Provide the (x, y) coordinate of the cell's center where the given text is located.  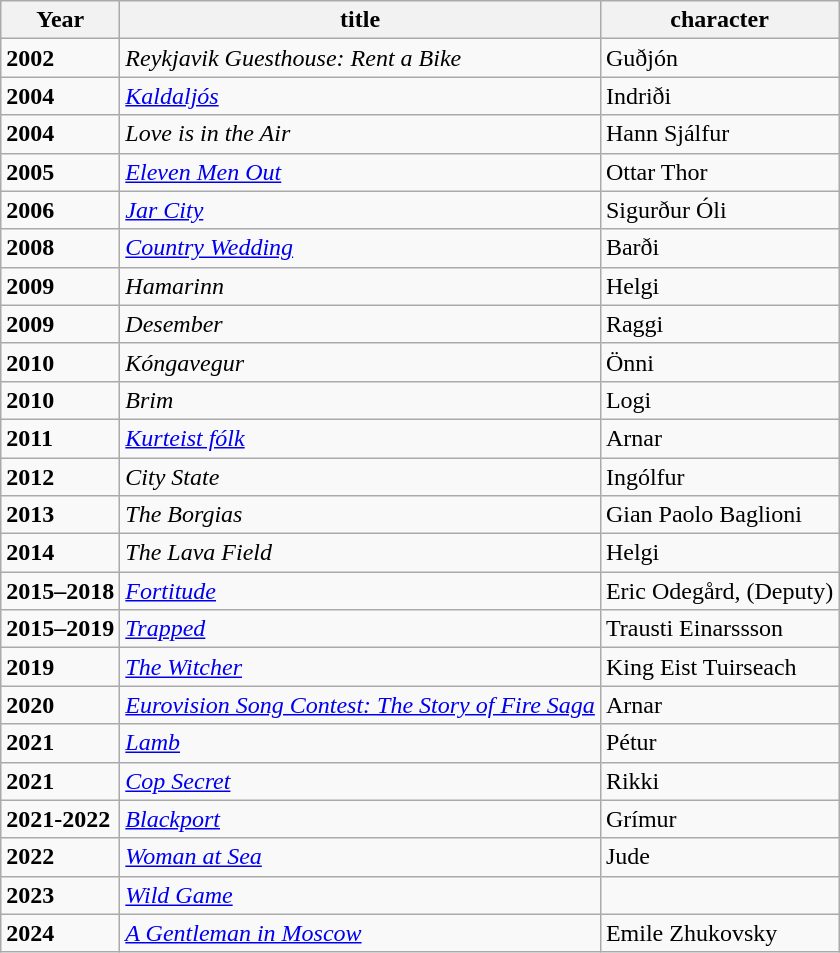
Cop Secret (360, 781)
Logi (719, 400)
2024 (60, 933)
King Eist Tuirseach (719, 667)
Emile Zhukovsky (719, 933)
Guðjón (719, 58)
2015–2018 (60, 591)
Desember (360, 324)
Kóngavegur (360, 362)
Hamarinn (360, 286)
Indriði (719, 96)
2012 (60, 477)
Lamb (360, 743)
Eurovision Song Contest: The Story of Fire Saga (360, 705)
Jude (719, 857)
Love is in the Air (360, 134)
Trapped (360, 629)
Rikki (719, 781)
2015–2019 (60, 629)
2002 (60, 58)
Grímur (719, 819)
Hann Sjálfur (719, 134)
Barði (719, 248)
Önni (719, 362)
Jar City (360, 210)
2008 (60, 248)
Reykjavik Guesthouse: Rent a Bike (360, 58)
Country Wedding (360, 248)
Pétur (719, 743)
2022 (60, 857)
Woman at Sea (360, 857)
A Gentleman in Moscow (360, 933)
Year (60, 20)
The Lava Field (360, 553)
2019 (60, 667)
2006 (60, 210)
Wild Game (360, 895)
Eleven Men Out (360, 172)
character (719, 20)
2005 (60, 172)
Trausti Einarssson (719, 629)
The Borgias (360, 515)
Sigurður Óli (719, 210)
2020 (60, 705)
Brim (360, 400)
Raggi (719, 324)
2011 (60, 438)
Gian Paolo Baglioni (719, 515)
Ottar Thor (719, 172)
City State (360, 477)
title (360, 20)
2023 (60, 895)
Kurteist fólk (360, 438)
Eric Odegård, (Deputy) (719, 591)
2014 (60, 553)
The Witcher (360, 667)
Blackport (360, 819)
Ingólfur (719, 477)
2013 (60, 515)
Kaldaljós (360, 96)
Fortitude (360, 591)
2021-2022 (60, 819)
